Find where the given text appears and provide that cell's center as [x, y] coordinate. 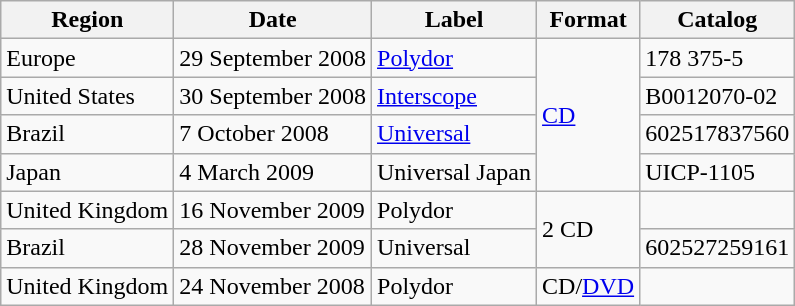
B0012070-02 [718, 96]
7 October 2008 [273, 134]
UICP-1105 [718, 172]
Label [454, 20]
178 375-5 [718, 58]
Format [588, 20]
CD [588, 115]
Region [88, 20]
4 March 2009 [273, 172]
30 September 2008 [273, 96]
Japan [88, 172]
United States [88, 96]
602527259161 [718, 248]
CD/DVD [588, 286]
2 CD [588, 229]
602517837560 [718, 134]
Universal Japan [454, 172]
Interscope [454, 96]
28 November 2009 [273, 248]
Date [273, 20]
16 November 2009 [273, 210]
24 November 2008 [273, 286]
Europe [88, 58]
Catalog [718, 20]
29 September 2008 [273, 58]
